Pinpoint the cell where the given text exists, returning its [X, Y] midpoint coordinate. 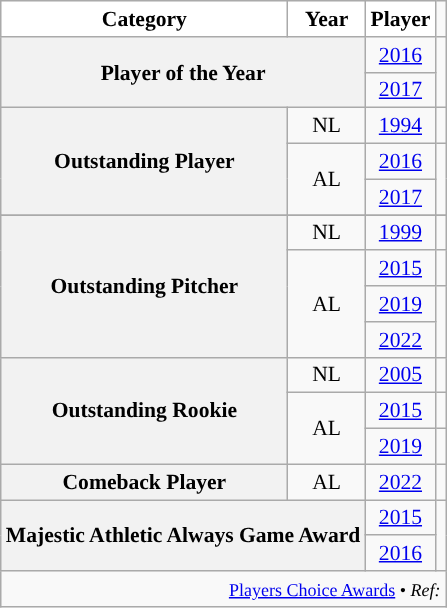
Player [400, 19]
1994 [400, 126]
Comeback Player [144, 482]
Outstanding Player [144, 162]
Players Choice Awards • Ref: [224, 589]
Majestic Athletic Always Game Award [184, 536]
Year [326, 19]
Player of the Year [184, 72]
Category [144, 19]
Outstanding Pitcher [144, 286]
Outstanding Rookie [144, 410]
1999 [400, 233]
2005 [400, 375]
